Output the (X, Y) coordinate of the center of the cell containing the given text.  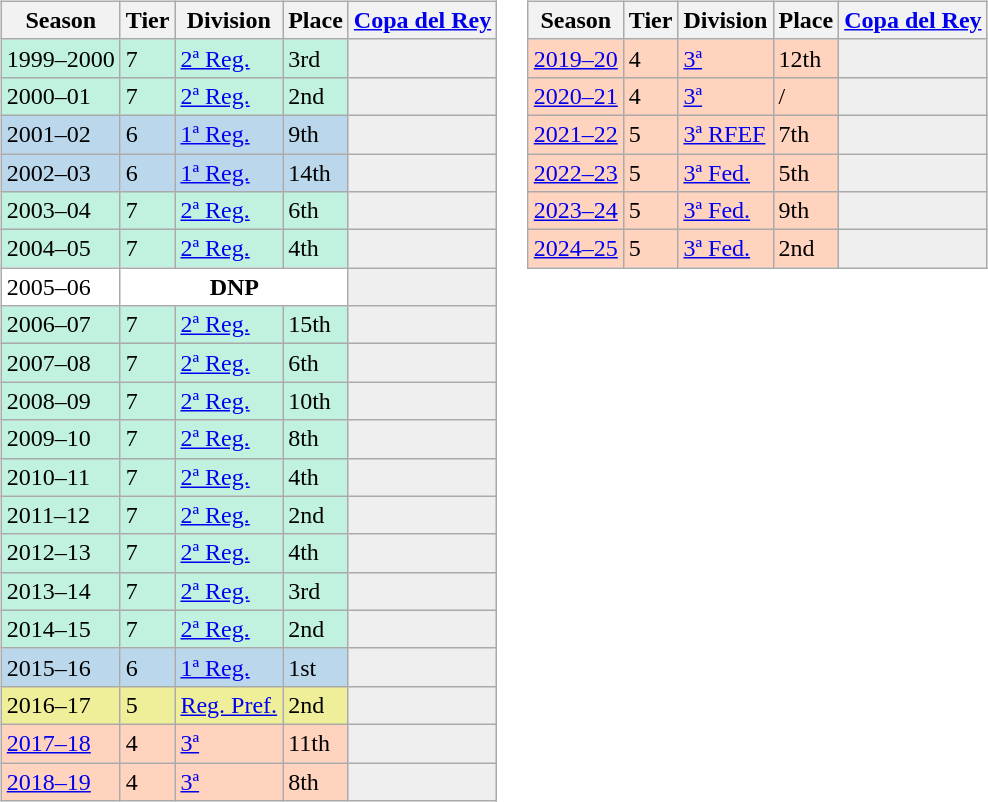
2015–16 (60, 667)
12th (806, 58)
2016–17 (60, 705)
2001–02 (60, 134)
2013–14 (60, 591)
2008–09 (60, 401)
2003–04 (60, 211)
2020–21 (576, 96)
2010–11 (60, 477)
15th (316, 325)
2009–10 (60, 439)
2014–15 (60, 629)
3ª RFEF (726, 134)
2012–13 (60, 553)
/ (806, 96)
14th (316, 173)
1st (316, 667)
2023–24 (576, 211)
7th (806, 134)
2002–03 (60, 173)
5th (806, 173)
10th (316, 401)
2005–06 (60, 287)
2019–20 (576, 58)
DNP (234, 287)
2004–05 (60, 249)
2021–22 (576, 134)
2000–01 (60, 96)
2011–12 (60, 515)
1999–2000 (60, 58)
2018–19 (60, 781)
2007–08 (60, 363)
2022–23 (576, 173)
11th (316, 743)
Reg. Pref. (229, 705)
2024–25 (576, 249)
2017–18 (60, 743)
2006–07 (60, 325)
